Capture the cell that displays the provided text and extract its (X, Y) central coordinate. 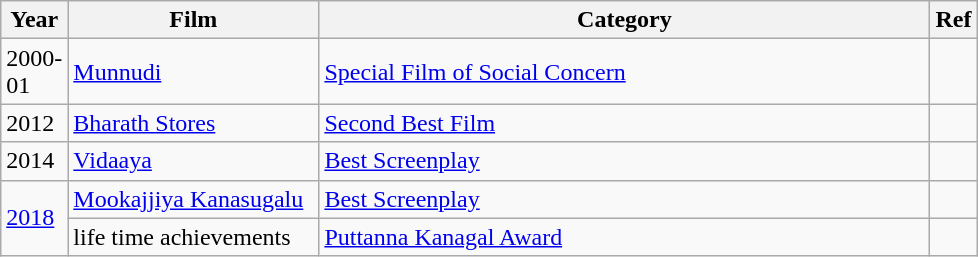
Second Best Film (624, 123)
Vidaaya (194, 161)
Munnudi (194, 72)
2014 (34, 161)
Puttanna Kanagal Award (624, 237)
Ref (954, 20)
Year (34, 20)
2018 (34, 218)
2012 (34, 123)
Mookajjiya Kanasugalu (194, 199)
life time achievements (194, 237)
Bharath Stores (194, 123)
Category (624, 20)
2000-01 (34, 72)
Special Film of Social Concern (624, 72)
Film (194, 20)
